Find where the given text appears and provide that cell's center as (x, y) coordinate. 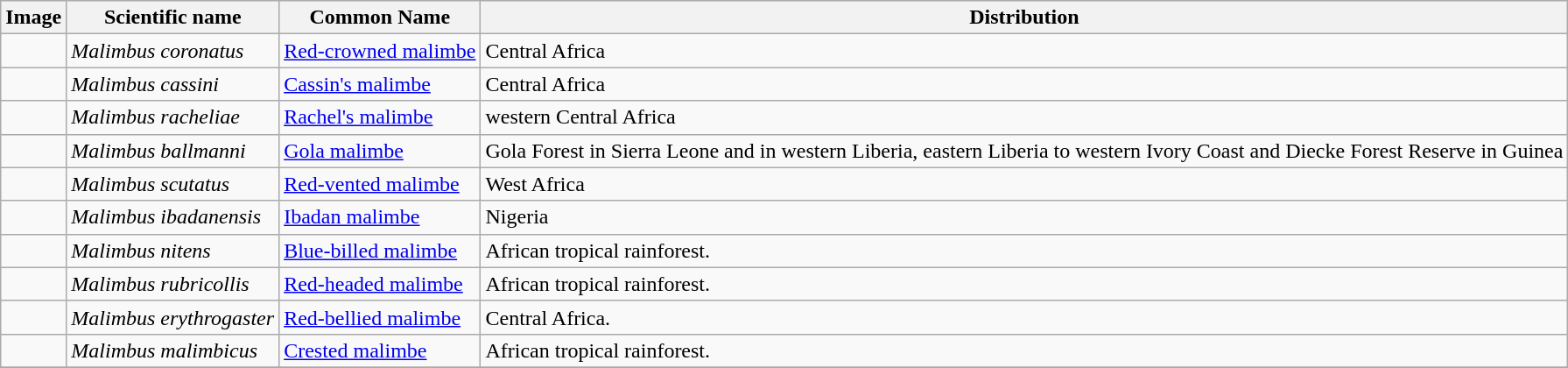
Malimbus scutatus (173, 184)
Distribution (1024, 18)
Malimbus ballmanni (173, 151)
Red-bellied malimbe (380, 317)
Red-crowned malimbe (380, 51)
western Central Africa (1024, 117)
Crested malimbe (380, 350)
Red-vented malimbe (380, 184)
Red-headed malimbe (380, 284)
Common Name (380, 18)
Gola Forest in Sierra Leone and in western Liberia, eastern Liberia to western Ivory Coast and Diecke Forest Reserve in Guinea (1024, 151)
Malimbus erythrogaster (173, 317)
Malimbus nitens (173, 251)
Cassin's malimbe (380, 84)
Nigeria (1024, 217)
Malimbus cassini (173, 84)
Rachel's malimbe (380, 117)
Blue-billed malimbe (380, 251)
West Africa (1024, 184)
Scientific name (173, 18)
Gola malimbe (380, 151)
Malimbus malimbicus (173, 350)
Central Africa. (1024, 317)
Ibadan malimbe (380, 217)
Malimbus ibadanensis (173, 217)
Malimbus coronatus (173, 51)
Malimbus racheliae (173, 117)
Malimbus rubricollis (173, 284)
Image (33, 18)
